Determine the (x, y) coordinate at the center of the cell enclosing the given text.  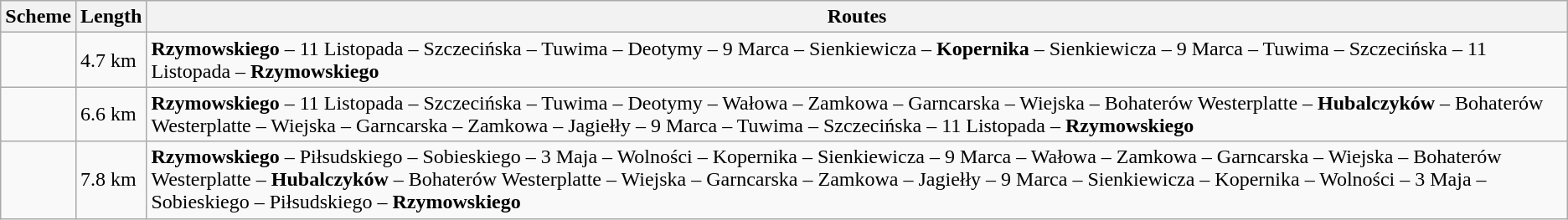
Scheme (39, 17)
6.6 km (111, 114)
Routes (857, 17)
7.8 km (111, 180)
Length (111, 17)
4.7 km (111, 60)
